Pinpoint the cell where the given text exists, returning its (X, Y) midpoint coordinate. 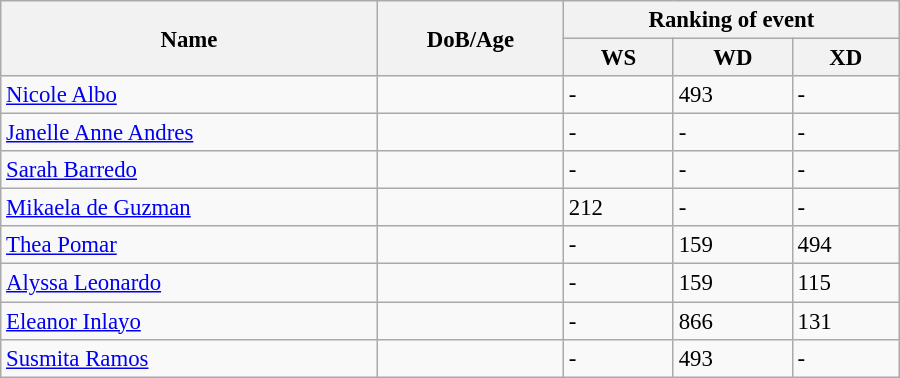
494 (846, 245)
Ranking of event (732, 20)
WS (619, 58)
115 (846, 283)
XD (846, 58)
Alyssa Leonardo (189, 283)
Thea Pomar (189, 245)
Name (189, 38)
866 (732, 321)
212 (619, 208)
WD (732, 58)
Eleanor Inlayo (189, 321)
DoB/Age (470, 38)
Mikaela de Guzman (189, 208)
Nicole Albo (189, 95)
Janelle Anne Andres (189, 133)
Sarah Barredo (189, 170)
Susmita Ramos (189, 358)
131 (846, 321)
